Identify which cell holds the provided text, then report its (X, Y) central coordinate. 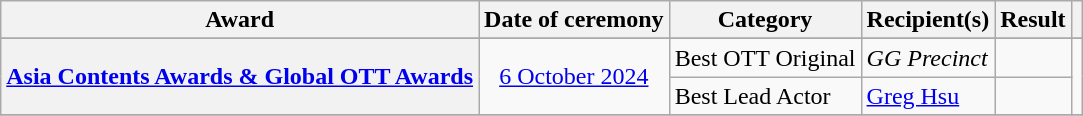
Asia Contents Awards & Global OTT Awards (240, 77)
6 October 2024 (574, 77)
GG Precinct (928, 58)
Recipient(s) (928, 20)
Best Lead Actor (765, 96)
Greg Hsu (928, 96)
Best OTT Original (765, 58)
Date of ceremony (574, 20)
Award (240, 20)
Result (1033, 20)
Category (765, 20)
